Return (X, Y) of the center of cell containing provided text 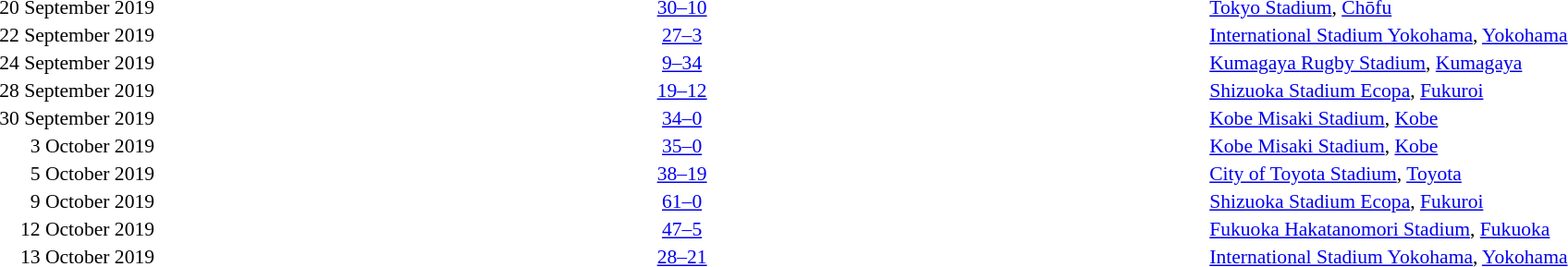
9–34 (682, 63)
27–3 (682, 35)
34–0 (682, 118)
19–12 (682, 91)
47–5 (682, 229)
35–0 (682, 146)
38–19 (682, 174)
61–0 (682, 201)
